Detect which cell encompasses the target text, then output its (X, Y) center coordinate. 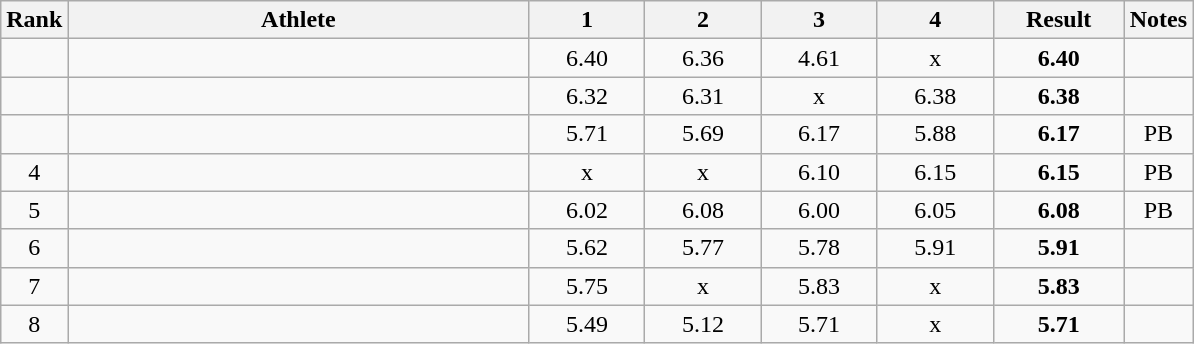
5.77 (703, 248)
5 (34, 210)
3 (819, 20)
5.49 (587, 324)
Notes (1158, 20)
7 (34, 286)
2 (703, 20)
5.78 (819, 248)
5.88 (935, 134)
Rank (34, 20)
6.05 (935, 210)
Result (1058, 20)
5.62 (587, 248)
6 (34, 248)
5.75 (587, 286)
6.10 (819, 172)
Athlete (298, 20)
6.00 (819, 210)
6.31 (703, 96)
6.32 (587, 96)
4.61 (819, 58)
1 (587, 20)
5.12 (703, 324)
5.69 (703, 134)
6.36 (703, 58)
6.02 (587, 210)
8 (34, 324)
